Provide the [X, Y] coordinate of the cell's center where the given text is located.  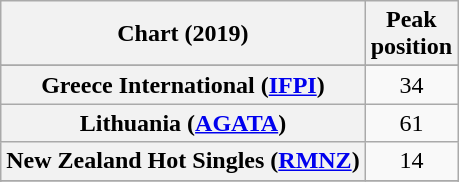
Chart (2019) [183, 34]
Peakposition [411, 34]
34 [411, 85]
Greece International (IFPI) [183, 85]
New Zealand Hot Singles (RMNZ) [183, 161]
Lithuania (AGATA) [183, 123]
14 [411, 161]
61 [411, 123]
